Find where the given text appears and provide that cell's center as (X, Y) coordinate. 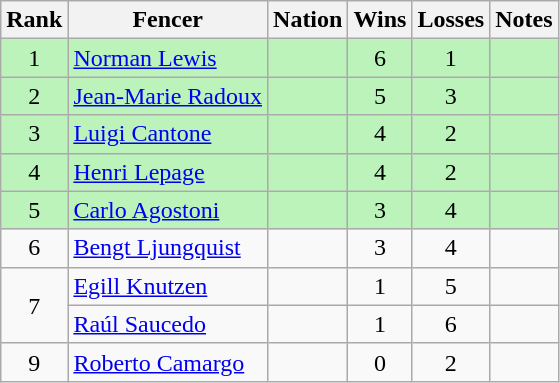
Nation (308, 20)
Egill Knutzen (168, 286)
Luigi Cantone (168, 134)
Jean-Marie Radoux (168, 96)
Henri Lepage (168, 172)
Wins (380, 20)
Notes (524, 20)
Rank (34, 20)
Carlo Agostoni (168, 210)
0 (380, 362)
Bengt Ljungquist (168, 248)
Norman Lewis (168, 58)
Losses (451, 20)
Roberto Camargo (168, 362)
Fencer (168, 20)
9 (34, 362)
7 (34, 305)
Raúl Saucedo (168, 324)
